Locate the cell with the specified text and output its [X, Y] center coordinate. 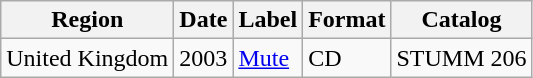
Label [268, 20]
Date [204, 20]
2003 [204, 58]
United Kingdom [88, 58]
Mute [268, 58]
CD [347, 58]
Catalog [462, 20]
Format [347, 20]
Region [88, 20]
STUMM 206 [462, 58]
